Detect which cell encompasses the target text, then output its (X, Y) center coordinate. 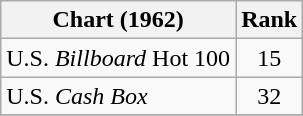
32 (270, 96)
U.S. Billboard Hot 100 (118, 58)
15 (270, 58)
Rank (270, 20)
Chart (1962) (118, 20)
U.S. Cash Box (118, 96)
